Capture the cell that displays the provided text and extract its [x, y] central coordinate. 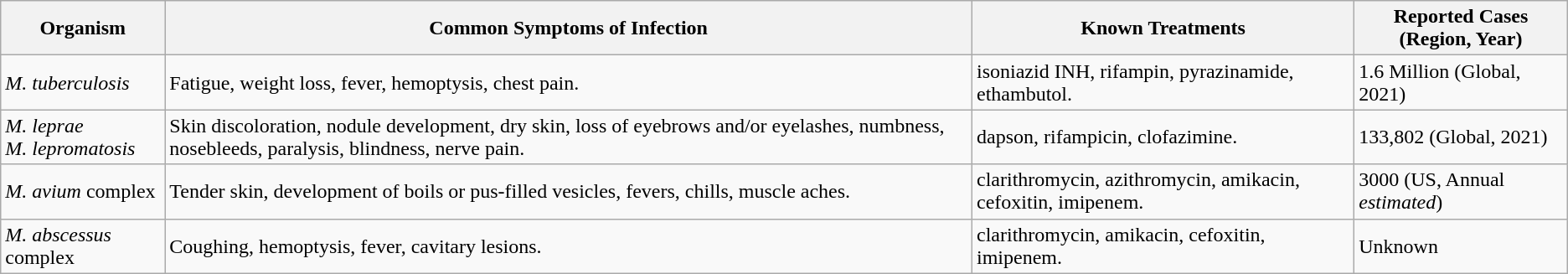
M. tuberculosis [83, 82]
Reported Cases (Region, Year) [1461, 28]
M. abscessus complex [83, 246]
Tender skin, development of boils or pus-filled vesicles, fevers, chills, muscle aches. [569, 191]
dapson, rifampicin, clofazimine. [1163, 137]
clarithromycin, amikacin, cefoxitin, imipenem. [1163, 246]
Organism [83, 28]
Fatigue, weight loss, fever, hemoptysis, chest pain. [569, 82]
M. lepraeM. lepromatosis [83, 137]
clarithromycin, azithromycin, amikacin, cefoxitin, imipenem. [1163, 191]
isoniazid INH, rifampin, pyrazinamide, ethambutol. [1163, 82]
Unknown [1461, 246]
3000 (US, Annual estimated) [1461, 191]
Known Treatments [1163, 28]
1.6 Million (Global, 2021) [1461, 82]
133,802 (Global, 2021) [1461, 137]
M. avium complex [83, 191]
Coughing, hemoptysis, fever, cavitary lesions. [569, 246]
Common Symptoms of Infection [569, 28]
Skin discoloration, nodule development, dry skin, loss of eyebrows and/or eyelashes, numbness, nosebleeds, paralysis, blindness, nerve pain. [569, 137]
